Return the [X, Y] coordinate for the center point of the cell that contains the specified text.  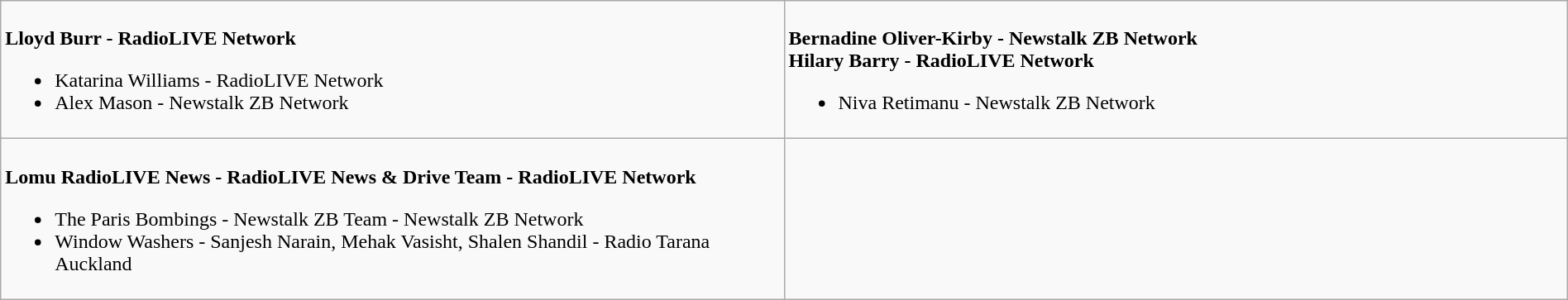
Lloyd Burr - RadioLIVE NetworkKatarina Williams - RadioLIVE NetworkAlex Mason - Newstalk ZB Network [392, 69]
Bernadine Oliver-Kirby - Newstalk ZB NetworkHilary Barry - RadioLIVE NetworkNiva Retimanu - Newstalk ZB Network [1176, 69]
